For the text-containing cell, return its midpoint in [X, Y] coordinate format. 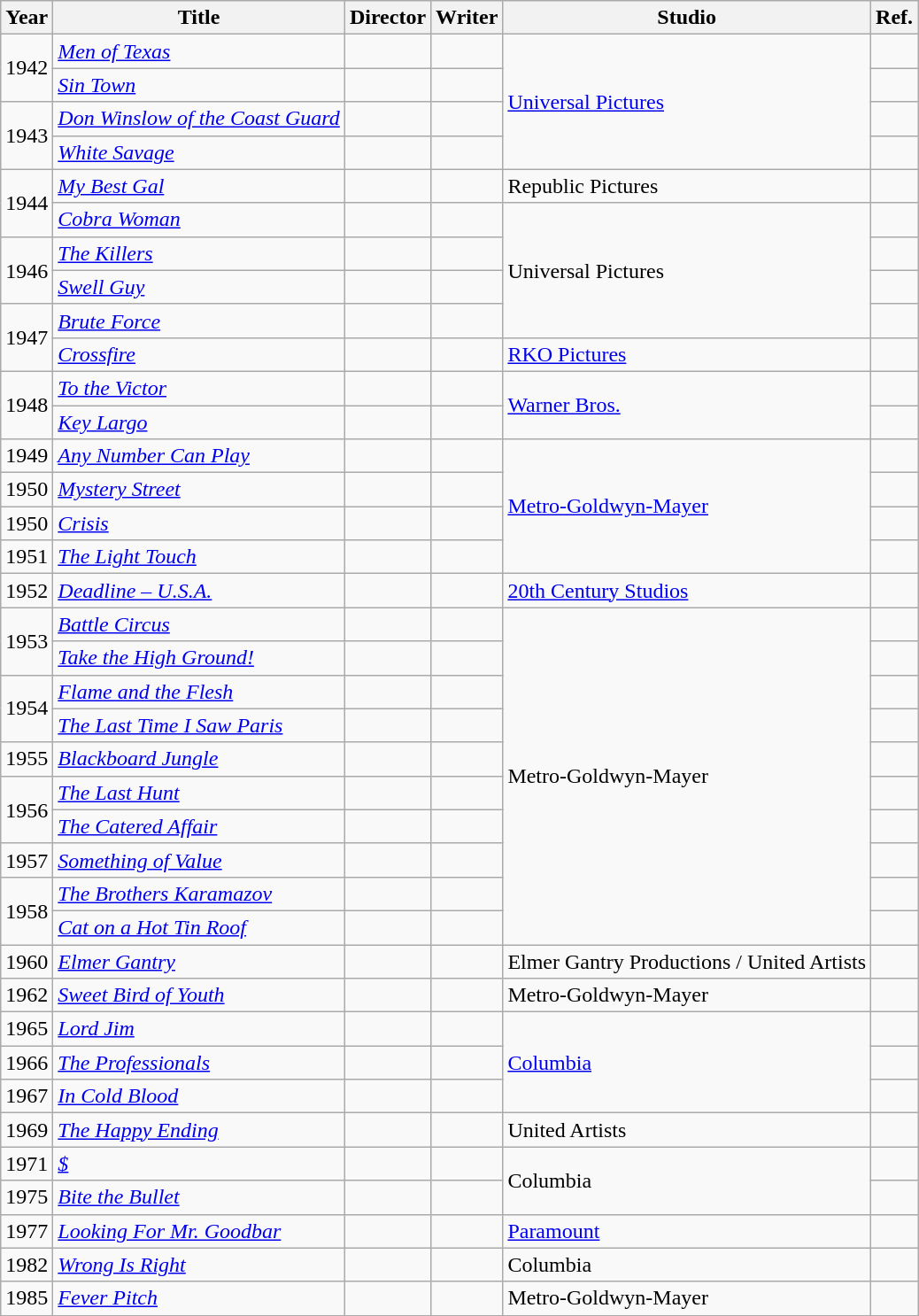
The Last Time I Saw Paris [199, 725]
1967 [27, 1096]
The Brothers Karamazov [199, 894]
Don Winslow of the Coast Guard [199, 119]
1946 [27, 270]
Year [27, 18]
RKO Pictures [687, 354]
1944 [27, 203]
1985 [27, 1298]
1957 [27, 860]
1982 [27, 1265]
1966 [27, 1063]
Elmer Gantry Productions / United Artists [687, 961]
1951 [27, 557]
Something of Value [199, 860]
Paramount [687, 1231]
Any Number Can Play [199, 456]
Take the High Ground! [199, 658]
Brute Force [199, 321]
1943 [27, 135]
1960 [27, 961]
Warner Bros. [687, 405]
Writer [467, 18]
1965 [27, 1029]
The Happy Ending [199, 1130]
1975 [27, 1197]
1958 [27, 910]
Men of Texas [199, 51]
Crossfire [199, 354]
White Savage [199, 152]
1942 [27, 68]
The Light Touch [199, 557]
United Artists [687, 1130]
Swell Guy [199, 287]
1955 [27, 759]
Crisis [199, 523]
1956 [27, 809]
Republic Pictures [687, 186]
1977 [27, 1231]
Fever Pitch [199, 1298]
Key Largo [199, 422]
Elmer Gantry [199, 961]
Title [199, 18]
Lord Jim [199, 1029]
To the Victor [199, 388]
The Killers [199, 253]
The Last Hunt [199, 793]
1971 [27, 1164]
1952 [27, 591]
Sin Town [199, 85]
Mystery Street [199, 490]
Studio [687, 18]
Director [388, 18]
Battle Circus [199, 624]
1947 [27, 337]
Bite the Bullet [199, 1197]
1953 [27, 641]
Deadline – U.S.A. [199, 591]
The Catered Affair [199, 826]
1954 [27, 708]
1962 [27, 995]
Cobra Woman [199, 220]
$ [199, 1164]
Sweet Bird of Youth [199, 995]
Cat on a Hot Tin Roof [199, 927]
Ref. [894, 18]
The Professionals [199, 1063]
Looking For Mr. Goodbar [199, 1231]
Wrong Is Right [199, 1265]
My Best Gal [199, 186]
Flame and the Flesh [199, 692]
Blackboard Jungle [199, 759]
1969 [27, 1130]
20th Century Studios [687, 591]
1948 [27, 405]
In Cold Blood [199, 1096]
1949 [27, 456]
